Provide the (x, y) coordinate of the cell's center where the given text is located.  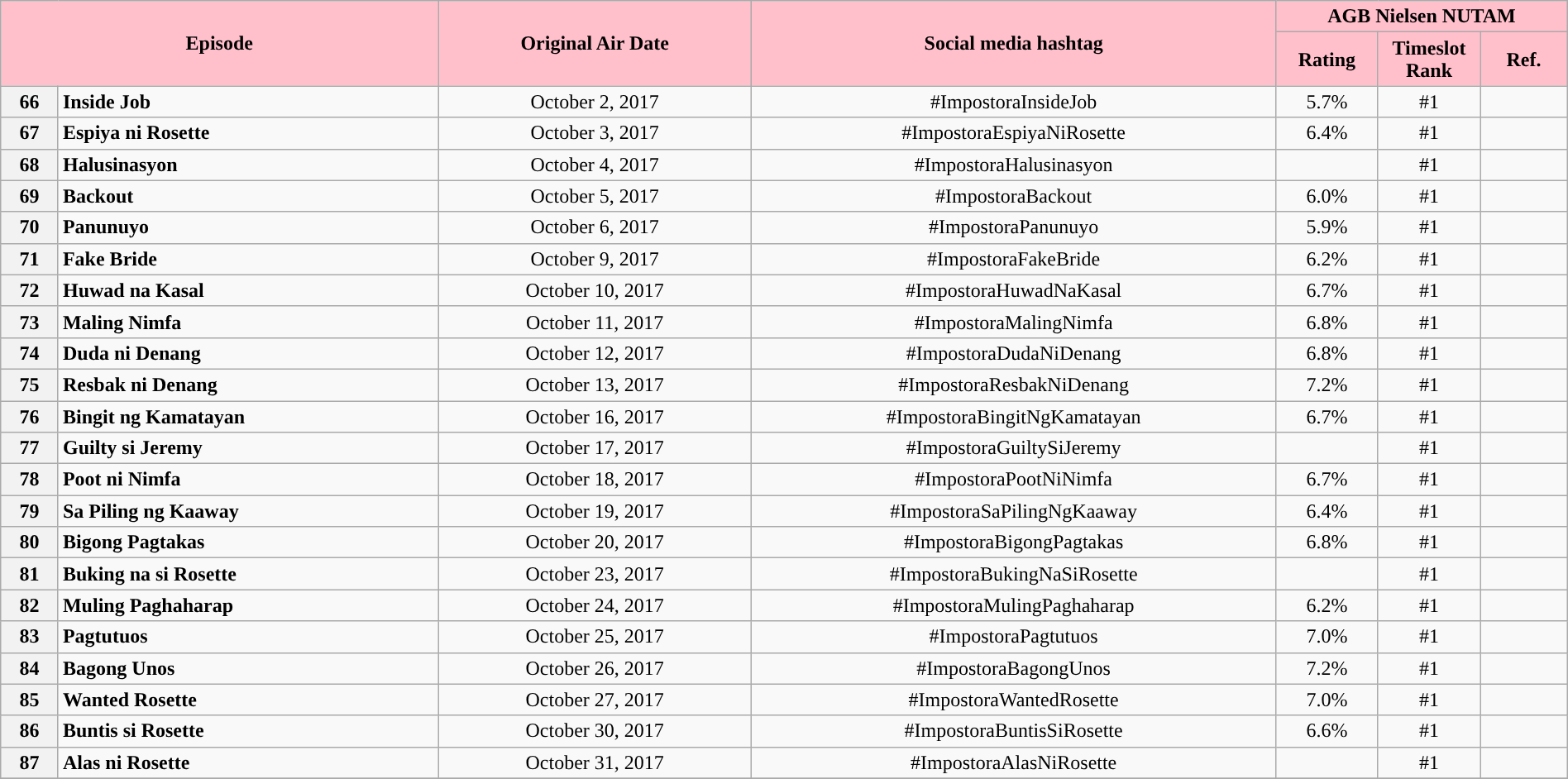
#ImpostoraBackout (1014, 196)
Huwad na Kasal (248, 290)
#ImpostoraPanunuyo (1014, 227)
#ImpostoraFakeBride (1014, 259)
80 (30, 542)
73 (30, 322)
81 (30, 574)
72 (30, 290)
66 (30, 102)
71 (30, 259)
#ImpostoraBigongPagtakas (1014, 542)
#ImpostoraPagtutuos (1014, 637)
68 (30, 165)
70 (30, 227)
October 5, 2017 (595, 196)
October 31, 2017 (595, 762)
Muling Paghaharap (248, 605)
Buking na si Rosette (248, 574)
69 (30, 196)
Episode (220, 43)
Halusinasyon (248, 165)
74 (30, 353)
Panunuyo (248, 227)
77 (30, 448)
83 (30, 637)
#ImpostoraHuwadNaKasal (1014, 290)
October 24, 2017 (595, 605)
Bigong Pagtakas (248, 542)
October 4, 2017 (595, 165)
October 6, 2017 (595, 227)
76 (30, 416)
Rating (1327, 60)
5.9% (1327, 227)
Alas ni Rosette (248, 762)
#ImpostoraDudaNiDenang (1014, 353)
#ImpostoraBukingNaSiRosette (1014, 574)
82 (30, 605)
Duda ni Denang (248, 353)
5.7% (1327, 102)
Wanted Rosette (248, 700)
Bingit ng Kamatayan (248, 416)
October 18, 2017 (595, 480)
October 12, 2017 (595, 353)
October 19, 2017 (595, 511)
October 13, 2017 (595, 385)
#ImpostoraMalingNimfa (1014, 322)
Bagong Unos (248, 668)
67 (30, 133)
78 (30, 480)
Guilty si Jeremy (248, 448)
Original Air Date (595, 43)
October 30, 2017 (595, 731)
#ImpostoraEspiyaNiRosette (1014, 133)
October 3, 2017 (595, 133)
October 10, 2017 (595, 290)
Poot ni Nimfa (248, 480)
October 20, 2017 (595, 542)
October 27, 2017 (595, 700)
Social media hashtag (1014, 43)
Backout (248, 196)
#ImpostoraBuntisSiRosette (1014, 731)
#ImpostoraGuiltySiJeremy (1014, 448)
October 26, 2017 (595, 668)
AGB Nielsen NUTAM (1422, 17)
6.0% (1327, 196)
TimeslotRank (1429, 60)
#ImpostoraHalusinasyon (1014, 165)
86 (30, 731)
Fake Bride (248, 259)
85 (30, 700)
Espiya ni Rosette (248, 133)
#ImpostoraWantedRosette (1014, 700)
October 2, 2017 (595, 102)
October 17, 2017 (595, 448)
Inside Job (248, 102)
October 11, 2017 (595, 322)
Buntis si Rosette (248, 731)
#ImpostoraAlasNiRosette (1014, 762)
Pagtutuos (248, 637)
#ImpostoraBingitNgKamatayan (1014, 416)
Sa Piling ng Kaaway (248, 511)
#ImpostoraMulingPaghaharap (1014, 605)
#ImpostoraPootNiNimfa (1014, 480)
#ImpostoraSaPilingNgKaaway (1014, 511)
#ImpostoraBagongUnos (1014, 668)
October 23, 2017 (595, 574)
#ImpostoraResbakNiDenang (1014, 385)
Maling Nimfa (248, 322)
75 (30, 385)
#ImpostoraInsideJob (1014, 102)
84 (30, 668)
79 (30, 511)
Ref. (1523, 60)
October 16, 2017 (595, 416)
October 25, 2017 (595, 637)
6.6% (1327, 731)
87 (30, 762)
October 9, 2017 (595, 259)
Resbak ni Denang (248, 385)
